Determine the [x, y] coordinate at the center of the cell enclosing the given text.  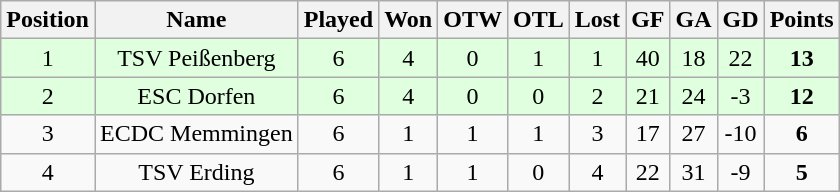
13 [802, 58]
Lost [597, 20]
TSV Peißenberg [196, 58]
TSV Erding [196, 172]
ECDC Memmingen [196, 134]
OTW [473, 20]
-9 [740, 172]
GD [740, 20]
Played [338, 20]
GA [694, 20]
31 [694, 172]
Name [196, 20]
5 [802, 172]
40 [648, 58]
ESC Dorfen [196, 96]
-3 [740, 96]
12 [802, 96]
27 [694, 134]
17 [648, 134]
18 [694, 58]
Position [48, 20]
Points [802, 20]
21 [648, 96]
GF [648, 20]
Won [408, 20]
OTL [538, 20]
24 [694, 96]
-10 [740, 134]
